Detect which cell encompasses the target text, then output its [X, Y] center coordinate. 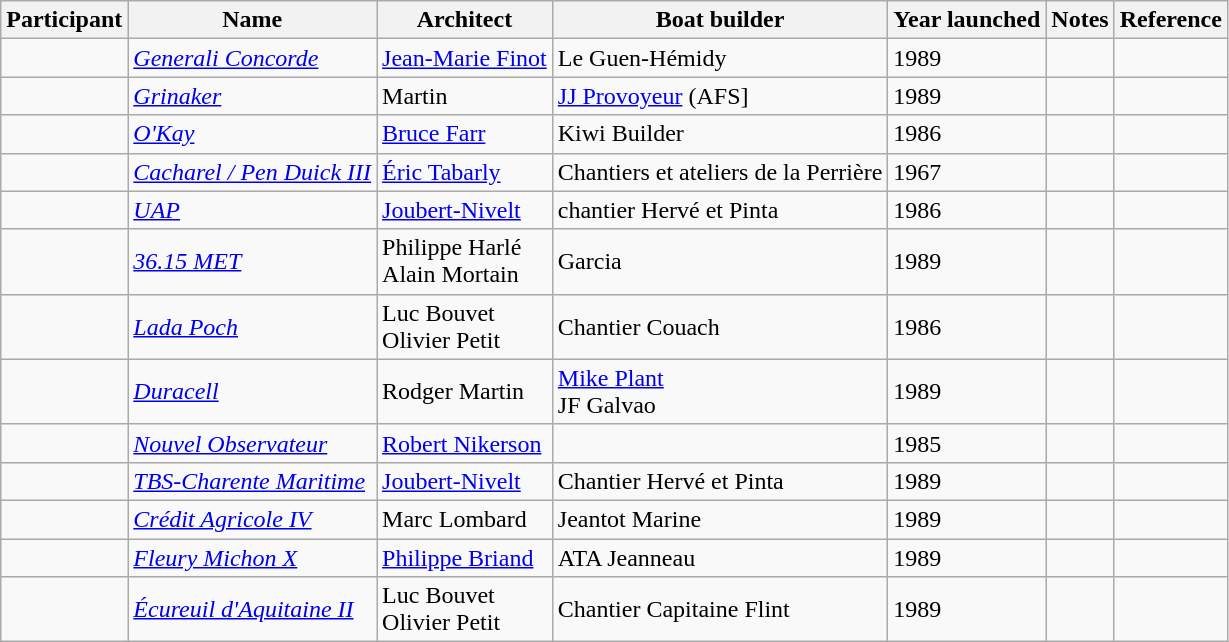
Éric Tabarly [465, 172]
ATA Jeanneau [720, 557]
Mike Plant JF Galvao [720, 392]
Cacharel / Pen Duick III [252, 172]
Name [252, 20]
Robert Nikerson [465, 443]
Participant [64, 20]
Duracell [252, 392]
Rodger Martin [465, 392]
Architect [465, 20]
Écureuil d'Aquitaine II [252, 610]
Fleury Michon X [252, 557]
Chantier Couach [720, 326]
Martin [465, 96]
O'Kay [252, 134]
Bruce Farr [465, 134]
1985 [967, 443]
Garcia [720, 262]
Lada Poch [252, 326]
36.15 MET [252, 262]
chantier Hervé et Pinta [720, 210]
Chantiers et ateliers de la Perrière [720, 172]
UAP [252, 210]
Chantier Hervé et Pinta [720, 481]
Chantier Capitaine Flint [720, 610]
Boat builder [720, 20]
Philippe Harlé Alain Mortain [465, 262]
Le Guen-Hémidy [720, 58]
Year launched [967, 20]
Jeantot Marine [720, 519]
Jean-Marie Finot [465, 58]
Marc Lombard [465, 519]
Nouvel Observateur [252, 443]
JJ Provoyeur (AFS] [720, 96]
Notes [1080, 20]
Kiwi Builder [720, 134]
Reference [1170, 20]
Philippe Briand [465, 557]
Crédit Agricole IV [252, 519]
1967 [967, 172]
Grinaker [252, 96]
Generali Concorde [252, 58]
TBS-Charente Maritime [252, 481]
